For the text-containing cell, return its midpoint in [x, y] coordinate format. 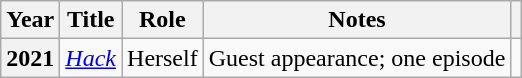
Year [30, 20]
Notes [357, 20]
2021 [30, 58]
Title [91, 20]
Herself [163, 58]
Hack [91, 58]
Role [163, 20]
Guest appearance; one episode [357, 58]
